Locate the cell with the specified text and output its (X, Y) center coordinate. 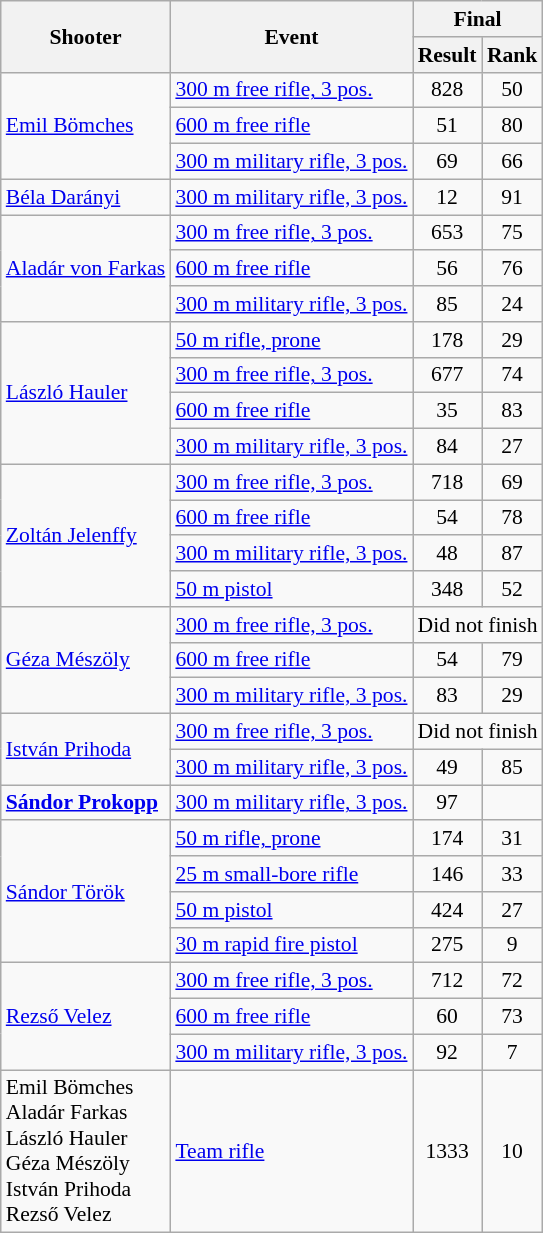
7 (512, 1052)
75 (512, 233)
424 (446, 910)
174 (446, 839)
92 (446, 1052)
146 (446, 874)
Aladár von Farkas (86, 268)
Zoltán Jelenffy (86, 535)
Rezső Velez (86, 1016)
10 (512, 1152)
Sándor Prokopp (86, 803)
Result (446, 55)
35 (446, 411)
1333 (446, 1152)
30 m rapid fire pistol (291, 945)
Emil Bömches (86, 126)
73 (512, 1017)
Géza Mészöly (86, 660)
60 (446, 1017)
76 (512, 269)
Rank (512, 55)
Emil Bömches Aladár Farkas László Hauler Géza Mészöly István Prihoda Rezső Velez (86, 1152)
66 (512, 162)
Event (291, 36)
Shooter (86, 36)
52 (512, 589)
97 (446, 803)
Final (477, 19)
718 (446, 482)
87 (512, 554)
Team rifle (291, 1152)
84 (446, 447)
79 (512, 660)
712 (446, 981)
78 (512, 518)
72 (512, 981)
348 (446, 589)
László Hauler (86, 393)
31 (512, 839)
István Prihoda (86, 750)
178 (446, 340)
Sándor Török (86, 892)
828 (446, 90)
677 (446, 375)
74 (512, 375)
653 (446, 233)
9 (512, 945)
80 (512, 126)
25 m small-bore rifle (291, 874)
Béla Darányi (86, 197)
48 (446, 554)
275 (446, 945)
49 (446, 767)
56 (446, 269)
12 (446, 197)
51 (446, 126)
50 (512, 90)
33 (512, 874)
91 (512, 197)
24 (512, 304)
